Search for the cell housing the specified text and yield its (X, Y) center coordinate. 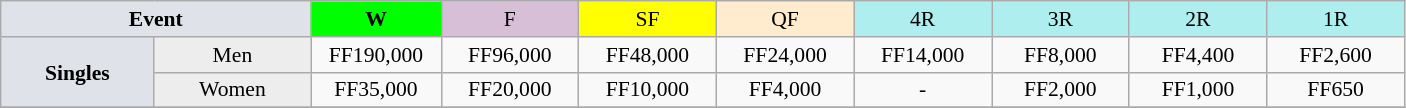
W (376, 19)
Event (156, 19)
FF48,000 (648, 55)
FF2,000 (1061, 90)
FF14,000 (923, 55)
FF20,000 (510, 90)
FF24,000 (785, 55)
Men (232, 55)
- (923, 90)
FF35,000 (376, 90)
FF4,000 (785, 90)
3R (1061, 19)
FF4,400 (1198, 55)
FF10,000 (648, 90)
Singles (78, 72)
FF8,000 (1061, 55)
SF (648, 19)
QF (785, 19)
FF96,000 (510, 55)
2R (1198, 19)
F (510, 19)
FF190,000 (376, 55)
FF1,000 (1198, 90)
1R (1336, 19)
Women (232, 90)
FF2,600 (1336, 55)
4R (923, 19)
FF650 (1336, 90)
